Return the [x, y] coordinate for the center point of the cell that contains the specified text.  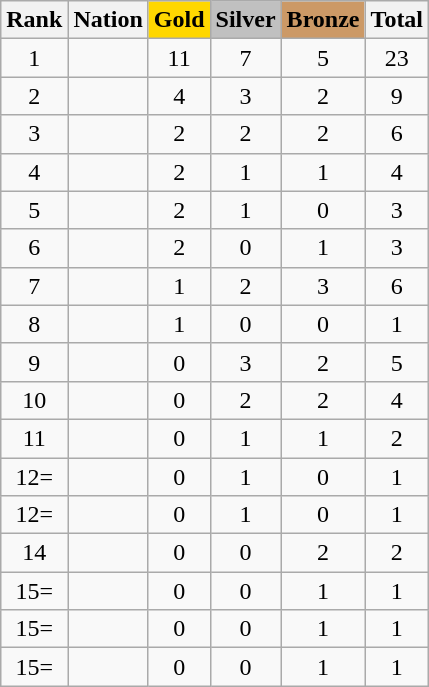
23 [397, 58]
Silver [246, 20]
8 [34, 324]
Gold [179, 20]
Rank [34, 20]
14 [34, 553]
Total [397, 20]
Nation [108, 20]
10 [34, 400]
Bronze [323, 20]
